Output the [X, Y] coordinate of the center of the cell containing the given text.  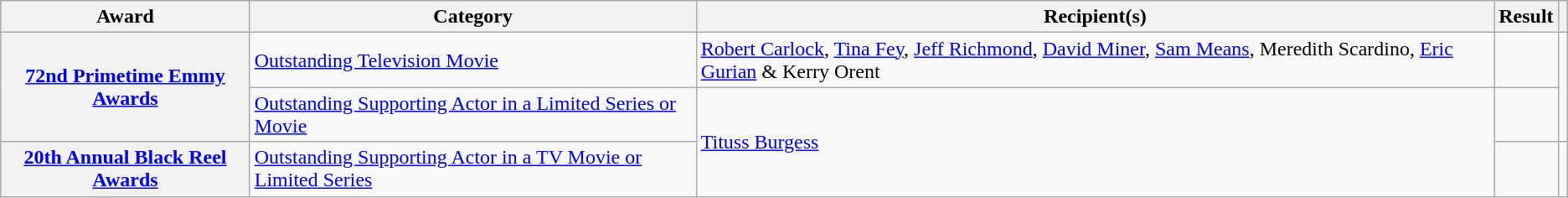
Award [126, 17]
Outstanding Television Movie [472, 60]
Robert Carlock, Tina Fey, Jeff Richmond, David Miner, Sam Means, Meredith Scardino, Eric Gurian & Kerry Orent [1096, 60]
Result [1526, 17]
Category [472, 17]
20th Annual Black Reel Awards [126, 169]
Outstanding Supporting Actor in a Limited Series or Movie [472, 114]
Outstanding Supporting Actor in a TV Movie or Limited Series [472, 169]
Recipient(s) [1096, 17]
72nd Primetime Emmy Awards [126, 87]
Tituss Burgess [1096, 142]
